Locate the cell with the specified text and output its (X, Y) center coordinate. 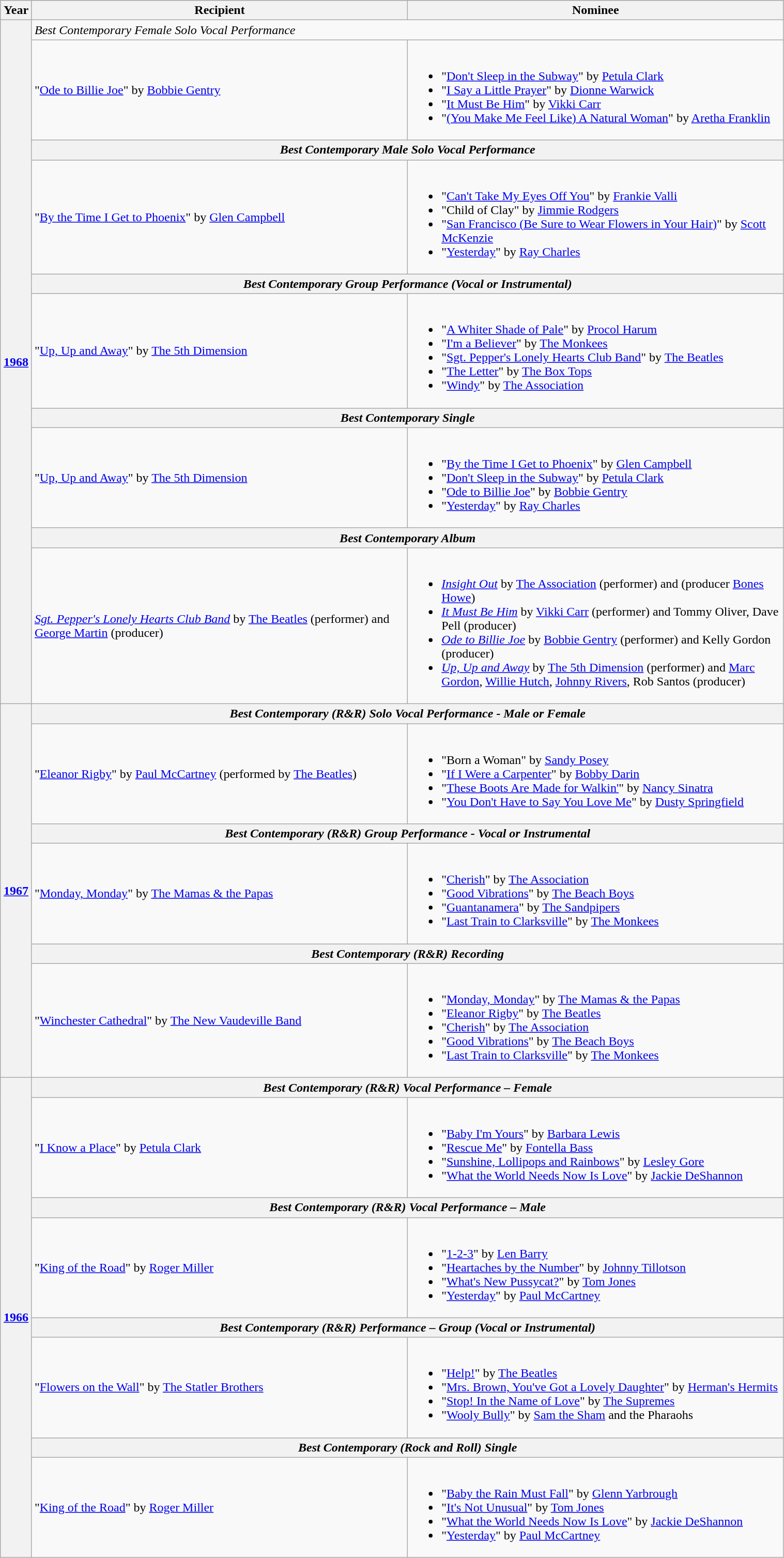
1968 (17, 362)
"1-2-3" by Len Barry"Heartaches by the Number" by Johnny Tillotson"What's New Pussycat?" by Tom Jones"Yesterday" by Paul McCartney (595, 1267)
Best Contemporary Group Performance (Vocal or Instrumental) (407, 284)
Nominee (595, 10)
Best Contemporary (Rock and Roll) Single (407, 1447)
Best Contemporary Male Solo Vocal Performance (407, 150)
Best Contemporary (R&R) Performance – Group (Vocal or Instrumental) (407, 1327)
Best Contemporary (R&R) Recording (407, 954)
Best Contemporary Album (407, 538)
Best Contemporary (R&R) Group Performance - Vocal or Instrumental (407, 834)
"Eleanor Rigby" by Paul McCartney (performed by The Beatles) (219, 774)
"Ode to Billie Joe" by Bobbie Gentry (219, 90)
"Flowers on the Wall" by The Statler Brothers (219, 1387)
Sgt. Pepper's Lonely Hearts Club Band by The Beatles (performer) and George Martin (producer) (219, 625)
Best Contemporary (R&R) Solo Vocal Performance - Male or Female (407, 713)
Best Contemporary Female Solo Vocal Performance (407, 30)
"By the Time I Get to Phoenix" by Glen Campbell (219, 217)
Recipient (219, 10)
"Cherish" by The Association"Good Vibrations" by The Beach Boys"Guantanamera" by The Sandpipers"Last Train to Clarksville" by The Monkees (595, 894)
"Monday, Monday" by The Mamas & the Papas (219, 894)
1967 (17, 890)
"I Know a Place" by Petula Clark (219, 1148)
Best Contemporary Single (407, 418)
1966 (17, 1318)
Year (17, 10)
Best Contemporary (R&R) Vocal Performance – Male (407, 1208)
Best Contemporary (R&R) Vocal Performance – Female (407, 1088)
"Winchester Cathedral" by The New Vaudeville Band (219, 1020)
